Extract the [x, y] coordinate from the center of the cell holding the provided text.  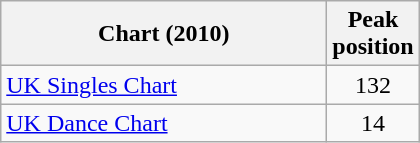
Peakposition [373, 34]
14 [373, 123]
Chart (2010) [164, 34]
UK Singles Chart [164, 85]
UK Dance Chart [164, 123]
132 [373, 85]
